For the text-containing cell, return its midpoint in (x, y) coordinate format. 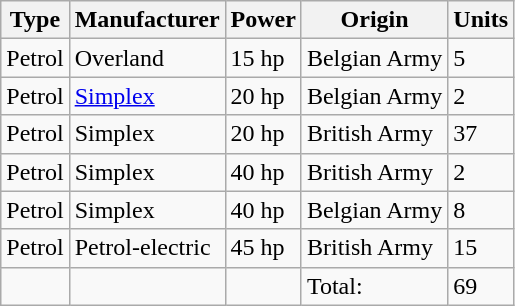
Total: (374, 286)
Power (263, 20)
5 (481, 58)
15 hp (263, 58)
Units (481, 20)
8 (481, 210)
Type (35, 20)
Overland (147, 58)
15 (481, 248)
Petrol-electric (147, 248)
45 hp (263, 248)
37 (481, 134)
69 (481, 286)
Manufacturer (147, 20)
Origin (374, 20)
